Determine the (x, y) coordinate at the center of the cell enclosing the given text.  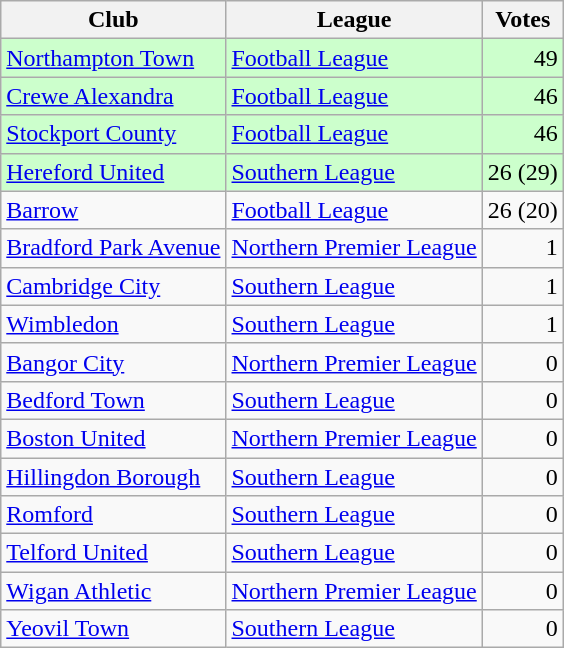
Bedford Town (114, 400)
Yeovil Town (114, 629)
Northampton Town (114, 58)
26 (29) (522, 172)
Stockport County (114, 134)
Crewe Alexandra (114, 96)
Club (114, 20)
Cambridge City (114, 286)
Votes (522, 20)
Boston United (114, 438)
Telford United (114, 553)
Hillingdon Borough (114, 477)
26 (20) (522, 210)
Bangor City (114, 362)
Bradford Park Avenue (114, 248)
Romford (114, 515)
Barrow (114, 210)
League (354, 20)
Hereford United (114, 172)
Wigan Athletic (114, 591)
Wimbledon (114, 324)
49 (522, 58)
